Search for the cell housing the specified text and yield its (X, Y) center coordinate. 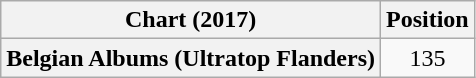
135 (428, 58)
Position (428, 20)
Belgian Albums (Ultratop Flanders) (191, 58)
Chart (2017) (191, 20)
